Find where the given text appears and provide that cell's center as [X, Y] coordinate. 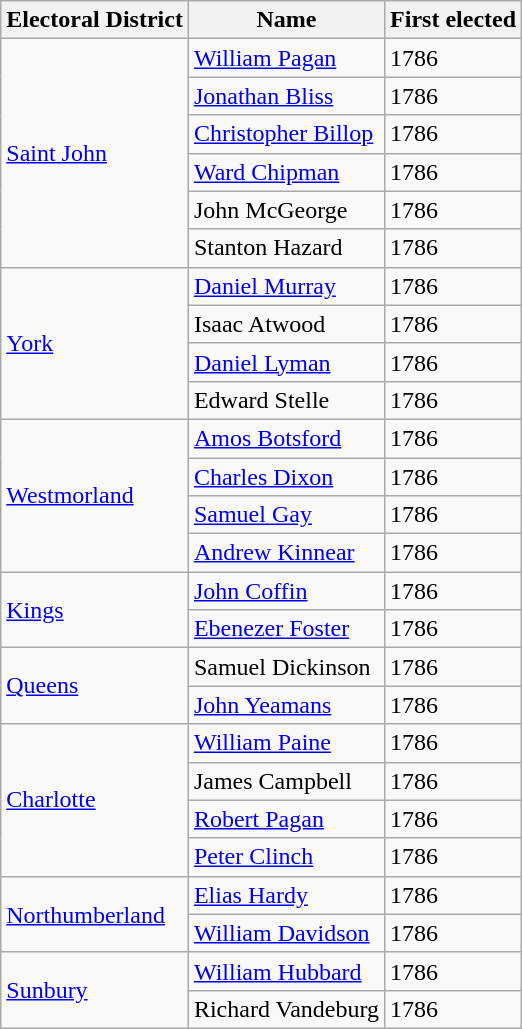
Kings [95, 610]
Stanton Hazard [286, 248]
James Campbell [286, 781]
Christopher Billop [286, 134]
Charles Dixon [286, 477]
Sunbury [95, 990]
Charlotte [95, 800]
Jonathan Bliss [286, 96]
Richard Vandeburg [286, 1009]
Peter Clinch [286, 857]
Andrew Kinnear [286, 553]
Ebenezer Foster [286, 629]
Samuel Dickinson [286, 667]
Northumberland [95, 914]
Name [286, 20]
John Yeamans [286, 705]
Saint John [95, 153]
Westmorland [95, 495]
Amos Botsford [286, 438]
Elias Hardy [286, 895]
Queens [95, 686]
First elected [454, 20]
York [95, 343]
Ward Chipman [286, 172]
William Paine [286, 743]
Electoral District [95, 20]
Edward Stelle [286, 400]
John McGeorge [286, 210]
Robert Pagan [286, 819]
Daniel Lyman [286, 362]
John Coffin [286, 591]
William Pagan [286, 58]
Isaac Atwood [286, 324]
William Davidson [286, 933]
Daniel Murray [286, 286]
William Hubbard [286, 971]
Samuel Gay [286, 515]
